Determine the [X, Y] coordinate at the center of the cell enclosing the given text.  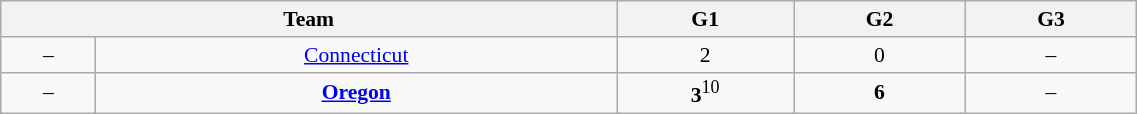
G3 [1051, 19]
310 [706, 92]
Oregon [356, 92]
Team [309, 19]
Connecticut [356, 55]
6 [880, 92]
G2 [880, 19]
G1 [706, 19]
0 [880, 55]
2 [706, 55]
